Detect which cell encompasses the target text, then output its (X, Y) center coordinate. 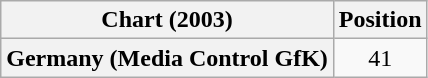
Position (380, 20)
Germany (Media Control GfK) (168, 58)
Chart (2003) (168, 20)
41 (380, 58)
